Determine the (x, y) coordinate at the center of the cell enclosing the given text.  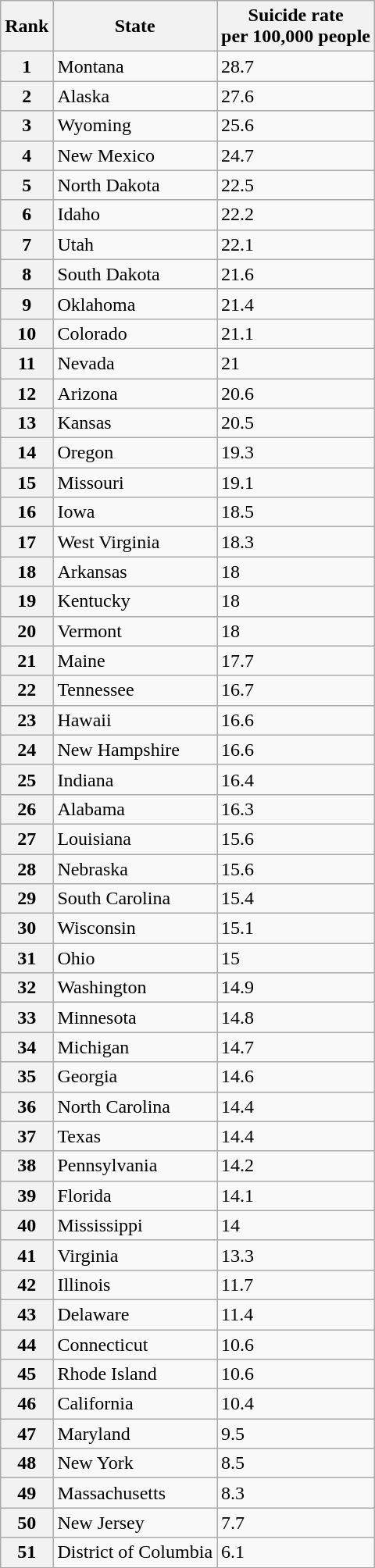
48 (27, 1463)
7.7 (296, 1523)
Florida (135, 1196)
10.4 (296, 1404)
Kansas (135, 423)
14.7 (296, 1047)
Iowa (135, 512)
Maine (135, 661)
8 (27, 274)
11 (27, 363)
Rank (27, 27)
Maryland (135, 1434)
16.3 (296, 809)
38 (27, 1166)
26 (27, 809)
22.1 (296, 244)
19.3 (296, 453)
New York (135, 1463)
39 (27, 1196)
7 (27, 244)
27 (27, 839)
23 (27, 720)
New Mexico (135, 155)
Nebraska (135, 869)
8.3 (296, 1493)
Virginia (135, 1255)
Texas (135, 1136)
17 (27, 542)
Illinois (135, 1285)
43 (27, 1314)
1 (27, 66)
Tennessee (135, 690)
Alabama (135, 809)
14.2 (296, 1166)
47 (27, 1434)
Wyoming (135, 126)
Suicide rateper 100,000 people (296, 27)
45 (27, 1374)
North Dakota (135, 185)
5 (27, 185)
20.5 (296, 423)
42 (27, 1285)
New Hampshire (135, 750)
California (135, 1404)
36 (27, 1107)
41 (27, 1255)
14.6 (296, 1077)
24 (27, 750)
2 (27, 96)
6 (27, 215)
35 (27, 1077)
Utah (135, 244)
New Jersey (135, 1523)
6.1 (296, 1552)
21.4 (296, 304)
State (135, 27)
Delaware (135, 1314)
North Carolina (135, 1107)
21.6 (296, 274)
19.1 (296, 483)
21.1 (296, 333)
25.6 (296, 126)
13.3 (296, 1255)
Nevada (135, 363)
22.2 (296, 215)
Mississippi (135, 1225)
9.5 (296, 1434)
Louisiana (135, 839)
Kentucky (135, 601)
12 (27, 393)
20.6 (296, 393)
16.7 (296, 690)
Georgia (135, 1077)
17.7 (296, 661)
16.4 (296, 779)
Minnesota (135, 1017)
20 (27, 631)
District of Columbia (135, 1552)
Vermont (135, 631)
18.5 (296, 512)
30 (27, 928)
22.5 (296, 185)
Massachusetts (135, 1493)
South Dakota (135, 274)
Wisconsin (135, 928)
Michigan (135, 1047)
13 (27, 423)
Oregon (135, 453)
14.1 (296, 1196)
14.8 (296, 1017)
25 (27, 779)
11.7 (296, 1285)
51 (27, 1552)
49 (27, 1493)
11.4 (296, 1314)
44 (27, 1344)
Missouri (135, 483)
3 (27, 126)
West Virginia (135, 542)
50 (27, 1523)
18.3 (296, 542)
Oklahoma (135, 304)
14.9 (296, 988)
33 (27, 1017)
29 (27, 899)
24.7 (296, 155)
34 (27, 1047)
28 (27, 869)
Pennsylvania (135, 1166)
15.4 (296, 899)
Arkansas (135, 572)
16 (27, 512)
4 (27, 155)
19 (27, 601)
31 (27, 958)
27.6 (296, 96)
8.5 (296, 1463)
28.7 (296, 66)
Indiana (135, 779)
37 (27, 1136)
Rhode Island (135, 1374)
Arizona (135, 393)
40 (27, 1225)
Ohio (135, 958)
Colorado (135, 333)
Connecticut (135, 1344)
9 (27, 304)
22 (27, 690)
Montana (135, 66)
10 (27, 333)
Hawaii (135, 720)
South Carolina (135, 899)
Alaska (135, 96)
46 (27, 1404)
32 (27, 988)
15.1 (296, 928)
Idaho (135, 215)
Washington (135, 988)
